Return [X, Y] of the center of cell containing provided text 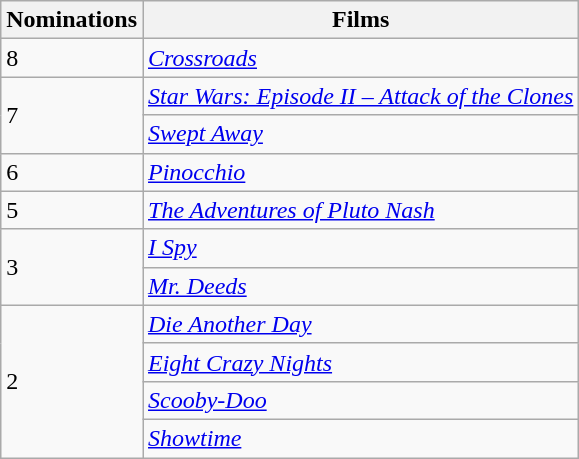
6 [72, 172]
3 [72, 267]
2 [72, 381]
Films [360, 20]
8 [72, 58]
Crossroads [360, 58]
The Adventures of Pluto Nash [360, 210]
Showtime [360, 438]
Pinocchio [360, 172]
Mr. Deeds [360, 286]
I Spy [360, 248]
Star Wars: Episode II – Attack of the Clones [360, 96]
7 [72, 115]
5 [72, 210]
Swept Away [360, 134]
Eight Crazy Nights [360, 362]
Nominations [72, 20]
Die Another Day [360, 324]
Scooby-Doo [360, 400]
